Find where the given text appears and provide that cell's center as (X, Y) coordinate. 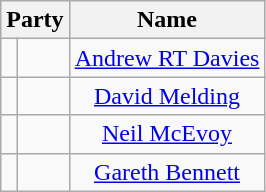
Name (167, 20)
Party (35, 20)
Gareth Bennett (167, 172)
Neil McEvoy (167, 134)
David Melding (167, 96)
Andrew RT Davies (167, 58)
